Find where the given text appears and provide that cell's center as (X, Y) coordinate. 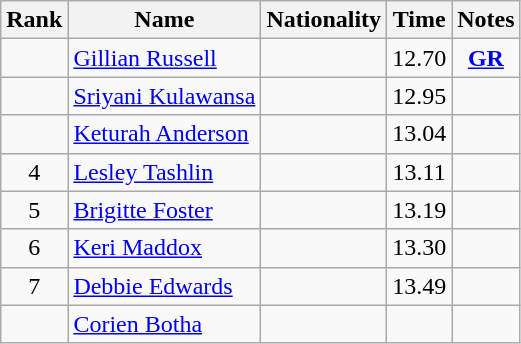
Debbie Edwards (164, 286)
4 (34, 172)
13.49 (420, 286)
Rank (34, 20)
Corien Botha (164, 324)
12.95 (420, 96)
GR (486, 58)
Time (420, 20)
Lesley Tashlin (164, 172)
6 (34, 248)
12.70 (420, 58)
5 (34, 210)
Nationality (324, 20)
Keri Maddox (164, 248)
13.11 (420, 172)
7 (34, 286)
Keturah Anderson (164, 134)
Brigitte Foster (164, 210)
Notes (486, 20)
Gillian Russell (164, 58)
13.30 (420, 248)
Name (164, 20)
13.04 (420, 134)
13.19 (420, 210)
Sriyani Kulawansa (164, 96)
